Find where the given text appears and provide that cell's center as [X, Y] coordinate. 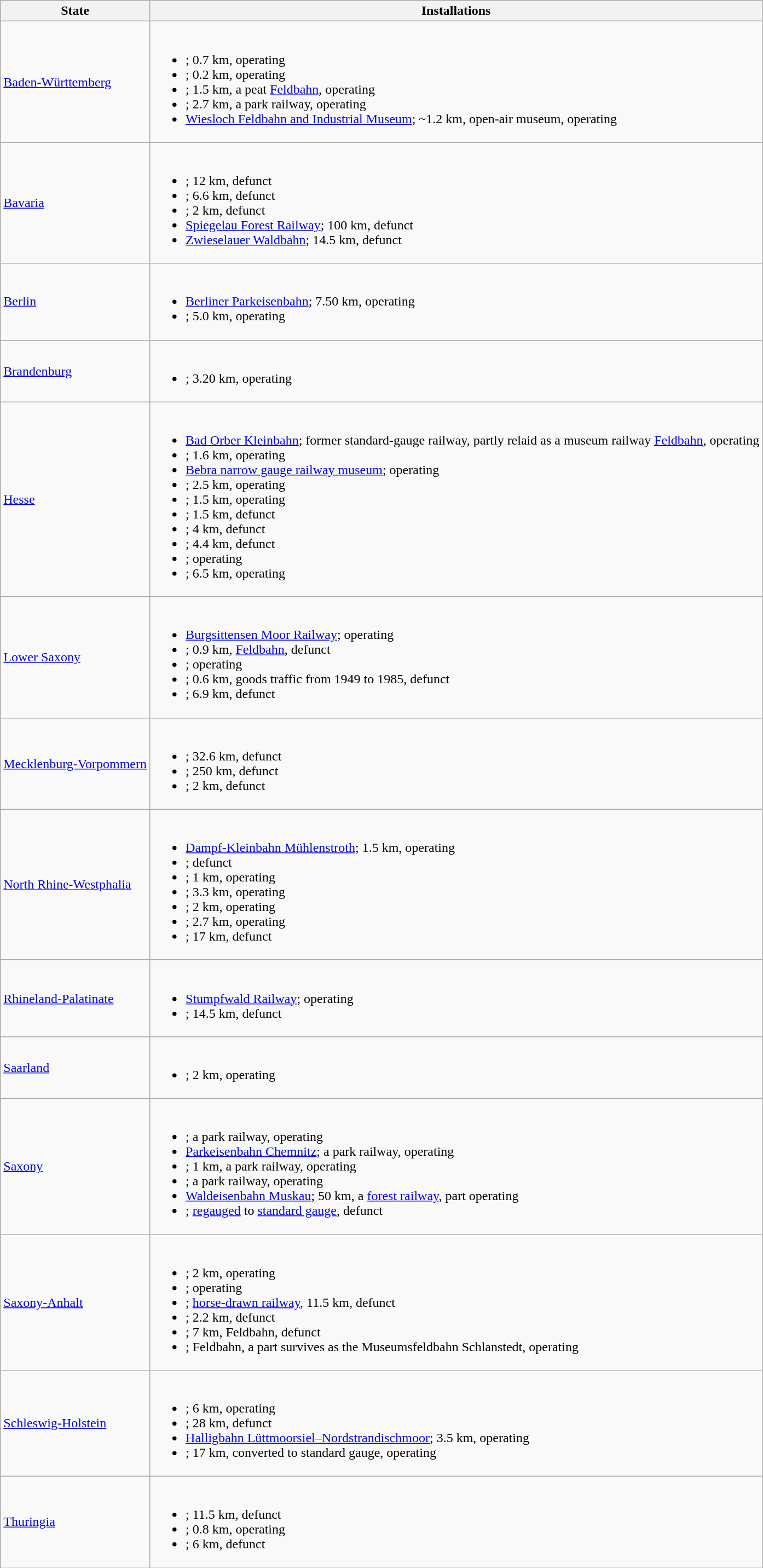
; 3.20 km, operating [456, 371]
Lower Saxony [76, 657]
Thuringia [76, 1522]
Saxony [76, 1166]
Burgsittensen Moor Railway; operating; 0.9 km, Feldbahn, defunct; operating; 0.6 km, goods traffic from 1949 to 1985, defunct; 6.9 km, defunct [456, 657]
Hesse [76, 499]
Bavaria [76, 203]
Installations [456, 11]
North Rhine-Westphalia [76, 885]
Mecklenburg-Vorpommern [76, 763]
State [76, 11]
Baden-Württemberg [76, 82]
; 2 km, operating [456, 1068]
Brandenburg [76, 371]
; 6 km, operating; 28 km, defunctHalligbahn Lüttmoorsiel–Nordstrandischmoor; 3.5 km, operating; 17 km, converted to standard gauge, operating [456, 1423]
Dampf-Kleinbahn Mühlenstroth; 1.5 km, operating; defunct; 1 km, operating; 3.3 km, operating; 2 km, operating; 2.7 km, operating; 17 km, defunct [456, 885]
Saxony-Anhalt [76, 1302]
Stumpfwald Railway; operating; 14.5 km, defunct [456, 998]
Berliner Parkeisenbahn; 7.50 km, operating; 5.0 km, operating [456, 302]
Saarland [76, 1068]
; 12 km, defunct; 6.6 km, defunct; 2 km, defunctSpiegelau Forest Railway; 100 km, defunctZwieselauer Waldbahn; 14.5 km, defunct [456, 203]
Berlin [76, 302]
Schleswig-Holstein [76, 1423]
Rhineland-Palatinate [76, 998]
; 32.6 km, defunct; 250 km, defunct; 2 km, defunct [456, 763]
; 11.5 km, defunct; 0.8 km, operating; 6 km, defunct [456, 1522]
